Provide the (X, Y) coordinate of the cell's center where the given text is located.  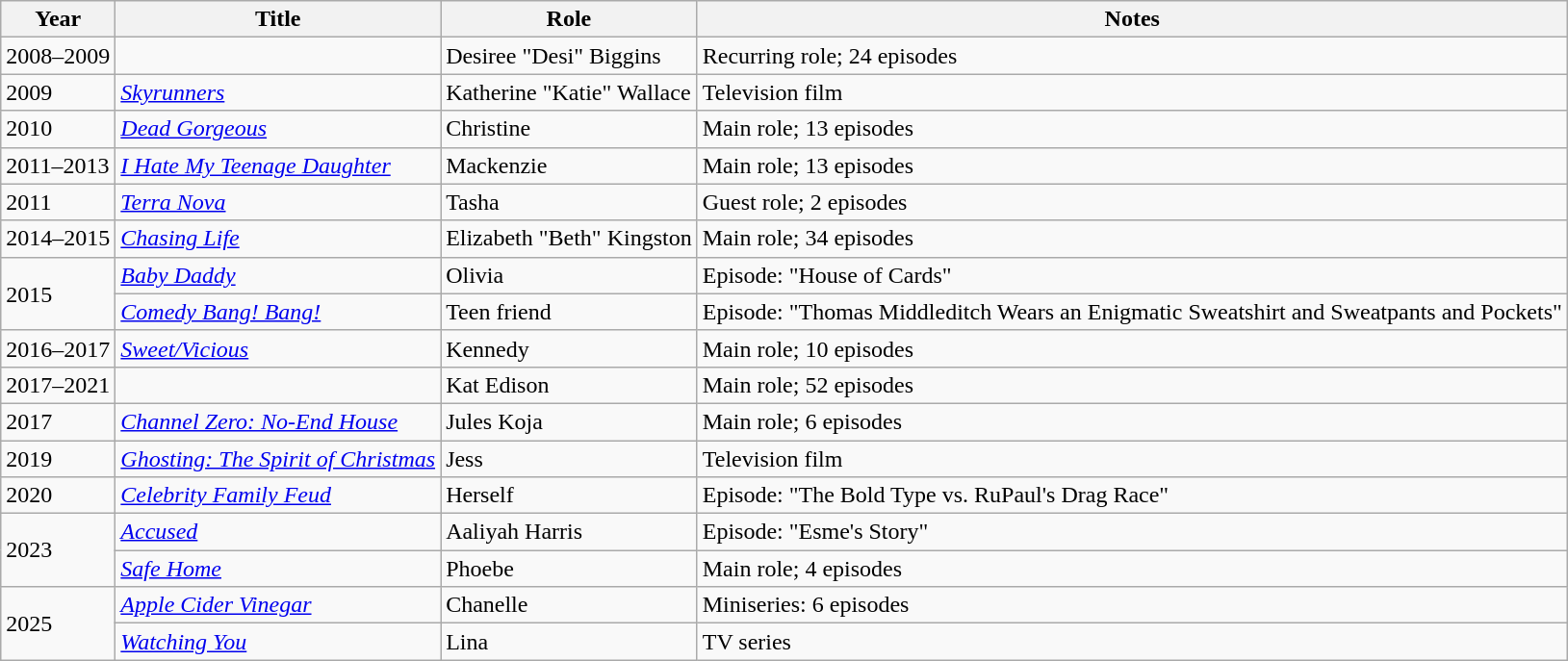
Baby Daddy (278, 275)
Herself (570, 496)
2020 (58, 496)
Celebrity Family Feud (278, 496)
Comedy Bang! Bang! (278, 312)
Phoebe (570, 569)
2011 (58, 202)
Dead Gorgeous (278, 129)
2025 (58, 623)
Guest role; 2 episodes (1132, 202)
Terra Nova (278, 202)
Kat Edison (570, 385)
2019 (58, 459)
Notes (1132, 19)
Main role; 6 episodes (1132, 421)
Ghosting: The Spirit of Christmas (278, 459)
Olivia (570, 275)
Main role; 4 episodes (1132, 569)
2009 (58, 92)
Apple Cider Vinegar (278, 605)
Accused (278, 532)
Katherine "Katie" Wallace (570, 92)
Title (278, 19)
Episode: "Thomas Middleditch Wears an Enigmatic Sweatshirt and Sweatpants and Pockets" (1132, 312)
Kennedy (570, 348)
Safe Home (278, 569)
Main role; 52 episodes (1132, 385)
Jess (570, 459)
Elizabeth "Beth" Kingston (570, 239)
Desiree "Desi" Biggins (570, 56)
TV series (1132, 642)
Skyrunners (278, 92)
2010 (58, 129)
Chasing Life (278, 239)
2011–2013 (58, 165)
Main role; 10 episodes (1132, 348)
Role (570, 19)
Episode: "House of Cards" (1132, 275)
2016–2017 (58, 348)
Main role; 34 episodes (1132, 239)
Mackenzie (570, 165)
Sweet/Vicious (278, 348)
Episode: "The Bold Type vs. RuPaul's Drag Race" (1132, 496)
Tasha (570, 202)
Episode: "Esme's Story" (1132, 532)
Jules Koja (570, 421)
2017 (58, 421)
Lina (570, 642)
Year (58, 19)
Christine (570, 129)
Chanelle (570, 605)
Channel Zero: No-End House (278, 421)
Recurring role; 24 episodes (1132, 56)
Miniseries: 6 episodes (1132, 605)
2015 (58, 293)
Teen friend (570, 312)
Watching You (278, 642)
2017–2021 (58, 385)
Aaliyah Harris (570, 532)
2008–2009 (58, 56)
2014–2015 (58, 239)
I Hate My Teenage Daughter (278, 165)
2023 (58, 550)
